Detect which cell encompasses the target text, then output its [X, Y] center coordinate. 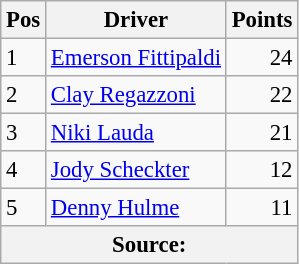
2 [24, 95]
12 [262, 170]
Emerson Fittipaldi [136, 58]
Clay Regazzoni [136, 95]
Jody Scheckter [136, 170]
21 [262, 133]
24 [262, 58]
4 [24, 170]
Pos [24, 20]
3 [24, 133]
Source: [150, 245]
Driver [136, 20]
5 [24, 208]
Points [262, 20]
Niki Lauda [136, 133]
Denny Hulme [136, 208]
22 [262, 95]
11 [262, 208]
1 [24, 58]
